Return the [x, y] coordinate for the center point of the cell that contains the specified text.  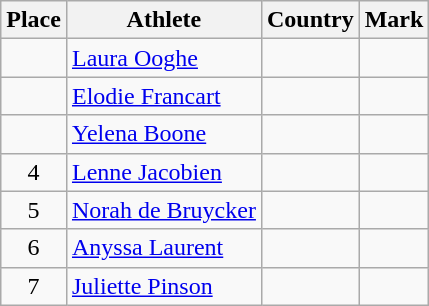
Country [310, 20]
Athlete [164, 20]
Laura Ooghe [164, 58]
Mark [394, 20]
5 [34, 210]
Place [34, 20]
Norah de Bruycker [164, 210]
Lenne Jacobien [164, 172]
4 [34, 172]
Juliette Pinson [164, 286]
Elodie Francart [164, 96]
Yelena Boone [164, 134]
7 [34, 286]
Anyssa Laurent [164, 248]
6 [34, 248]
